Provide the (X, Y) coordinate of the cell's center where the given text is located.  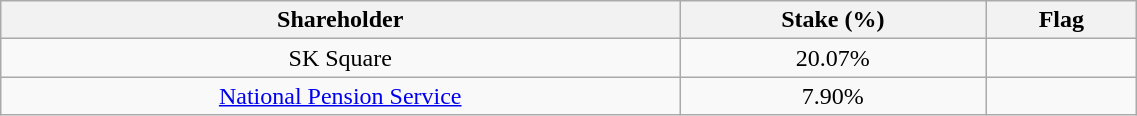
Stake (%) (833, 20)
SK Square (340, 58)
Flag (1062, 20)
Shareholder (340, 20)
National Pension Service (340, 96)
7.90% (833, 96)
20.07% (833, 58)
